Scan for the cell matching the given text and deliver its (x, y) coordinate at center. 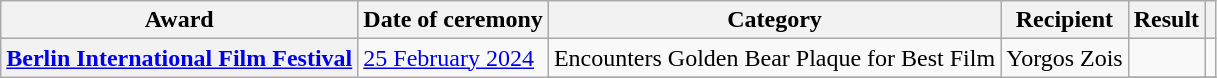
Yorgos Zois (1065, 58)
Result (1166, 20)
Encounters Golden Bear Plaque for Best Film (774, 58)
Berlin International Film Festival (180, 58)
Recipient (1065, 20)
25 February 2024 (454, 58)
Date of ceremony (454, 20)
Category (774, 20)
Award (180, 20)
